Find where the given text appears and provide that cell's center as [X, Y] coordinate. 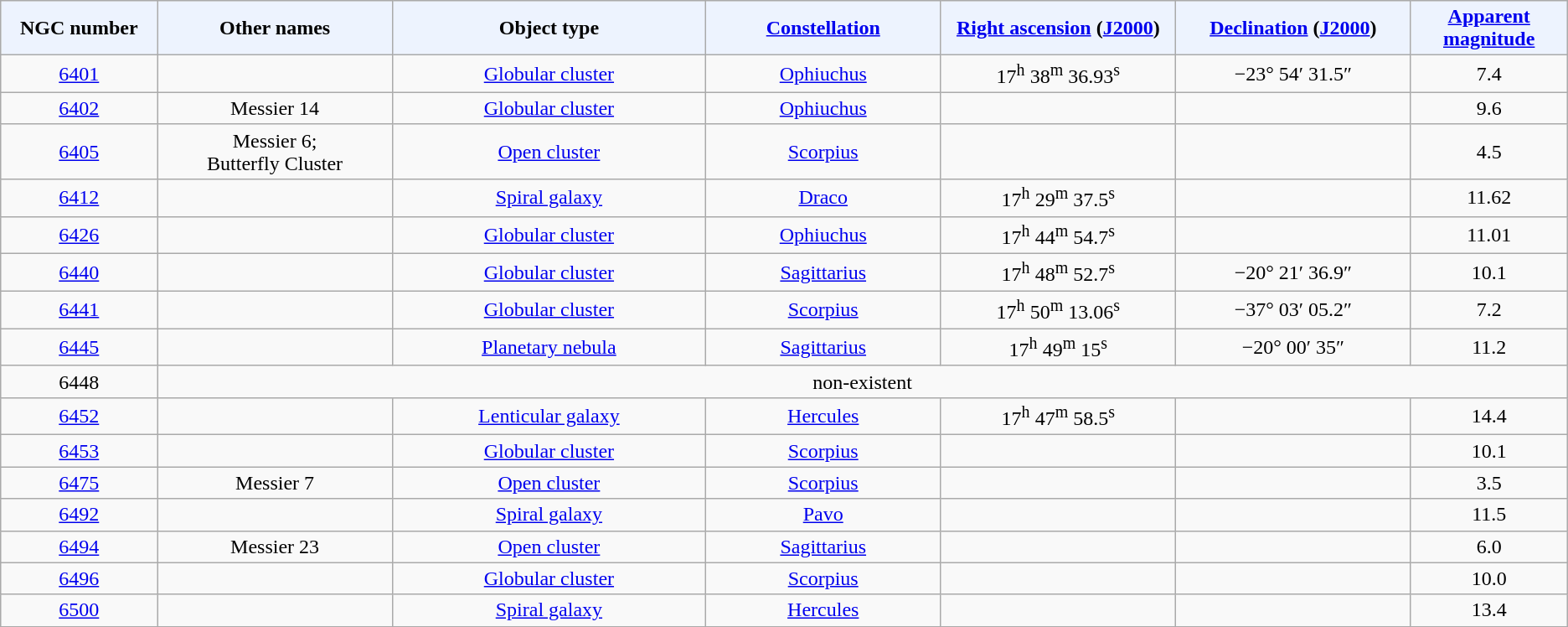
13.4 [1489, 610]
6452 [79, 416]
6405 [79, 151]
6492 [79, 515]
Right ascension (J2000) [1059, 28]
17h 47m 58.5s [1059, 416]
Pavo [823, 515]
14.4 [1489, 416]
Planetary nebula [549, 347]
17h 49m 15s [1059, 347]
7.2 [1489, 310]
11.2 [1489, 347]
Messier 23 [275, 547]
−20° 00′ 35″ [1293, 347]
−23° 54′ 31.5″ [1293, 74]
Draco [823, 198]
−37° 03′ 05.2″ [1293, 310]
6402 [79, 108]
6496 [79, 578]
Messier 7 [275, 483]
6441 [79, 310]
6475 [79, 483]
17h 38m 36.93s [1059, 74]
6426 [79, 235]
6.0 [1489, 547]
non-existent [863, 381]
17h 48m 52.7s [1059, 273]
Declination (J2000) [1293, 28]
11.01 [1489, 235]
3.5 [1489, 483]
17h 29m 37.5s [1059, 198]
6448 [79, 381]
Messier 14 [275, 108]
6401 [79, 74]
Lenticular galaxy [549, 416]
17h 44m 54.7s [1059, 235]
4.5 [1489, 151]
6453 [79, 451]
6412 [79, 198]
6500 [79, 610]
17h 50m 13.06s [1059, 310]
11.62 [1489, 198]
9.6 [1489, 108]
10.0 [1489, 578]
11.5 [1489, 515]
Messier 6;Butterfly Cluster [275, 151]
6440 [79, 273]
6445 [79, 347]
Other names [275, 28]
−20° 21′ 36.9″ [1293, 273]
NGC number [79, 28]
6494 [79, 547]
Apparent magnitude [1489, 28]
Object type [549, 28]
7.4 [1489, 74]
Constellation [823, 28]
